Determine the (X, Y) coordinate at the center of the cell enclosing the given text.  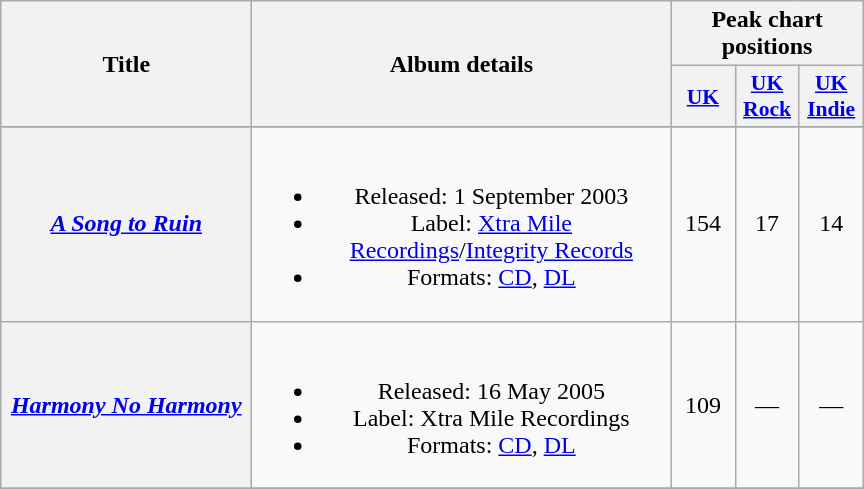
Album details (462, 64)
Released: 16 May 2005Label: Xtra Mile RecordingsFormats: CD, DL (462, 404)
Released: 1 September 2003Label: Xtra Mile Recordings/Integrity RecordsFormats: CD, DL (462, 224)
Harmony No Harmony (126, 404)
14 (831, 224)
154 (703, 224)
109 (703, 404)
Title (126, 64)
17 (767, 224)
A Song to Ruin (126, 224)
UKIndie (831, 96)
UK (703, 96)
Peak chart positions (767, 34)
UKRock (767, 96)
